Locate the cell with the specified text and output its [X, Y] center coordinate. 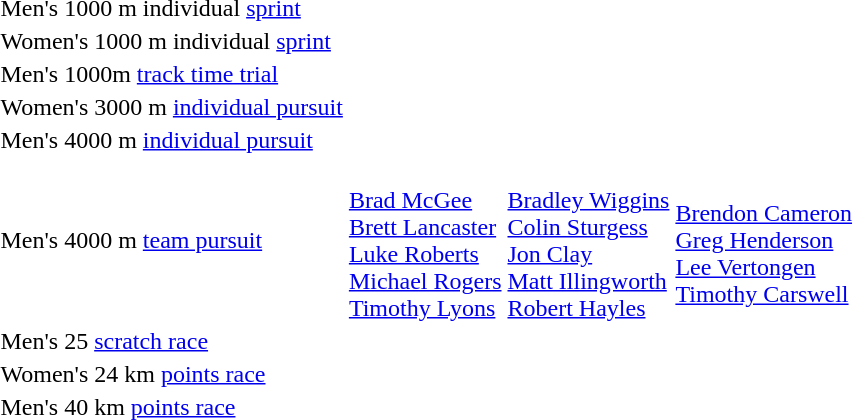
Brad McGeeBrett LancasterLuke RobertsMichael RogersTimothy Lyons [425, 240]
Bradley WigginsColin SturgessJon ClayMatt IllingworthRobert Hayles [588, 240]
